Return [X, Y] of the center of cell containing provided text 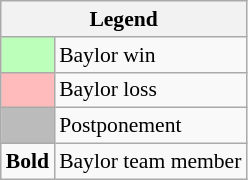
Baylor loss [150, 90]
Legend [124, 19]
Baylor team member [150, 162]
Bold [28, 162]
Baylor win [150, 55]
Postponement [150, 126]
